Return [X, Y] of the center of cell containing provided text 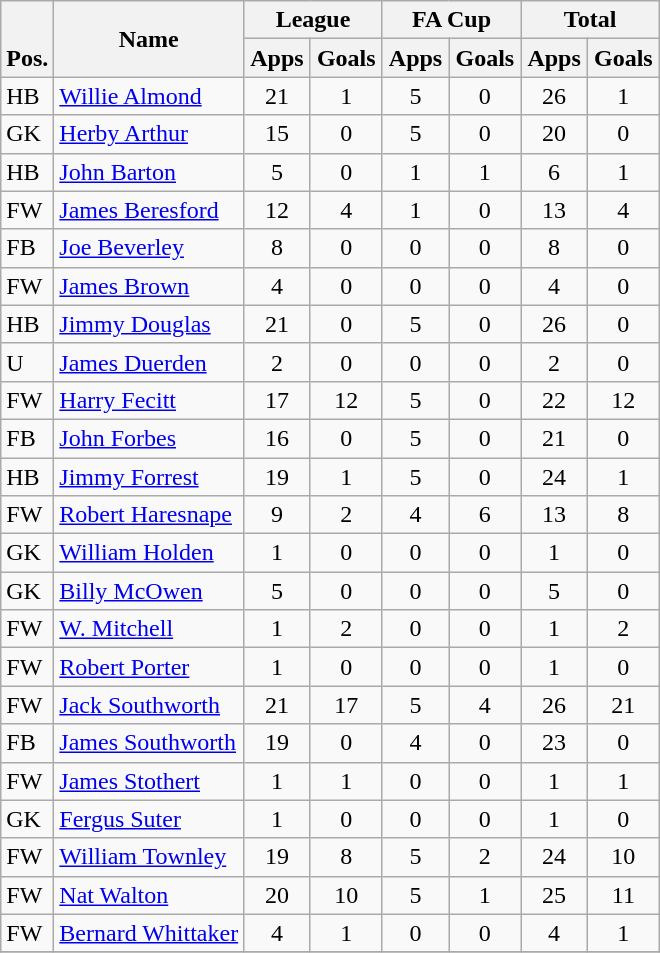
W. Mitchell [149, 629]
Billy McOwen [149, 591]
Jimmy Douglas [149, 324]
Bernard Whittaker [149, 933]
James Stothert [149, 781]
Jimmy Forrest [149, 477]
9 [278, 515]
Robert Haresnape [149, 515]
James Brown [149, 286]
11 [623, 895]
22 [554, 400]
William Holden [149, 553]
Harry Fecitt [149, 400]
Jack Southworth [149, 705]
Nat Walton [149, 895]
25 [554, 895]
Fergus Suter [149, 819]
Joe Beverley [149, 248]
John Forbes [149, 438]
John Barton [149, 172]
15 [278, 134]
FA Cup [452, 20]
James Beresford [149, 210]
James Duerden [149, 362]
League [314, 20]
Herby Arthur [149, 134]
Willie Almond [149, 96]
Robert Porter [149, 667]
23 [554, 743]
Pos. [28, 39]
James Southworth [149, 743]
U [28, 362]
William Townley [149, 857]
16 [278, 438]
Name [149, 39]
Total [590, 20]
